Output the (x, y) coordinate of the center of the cell containing the given text.  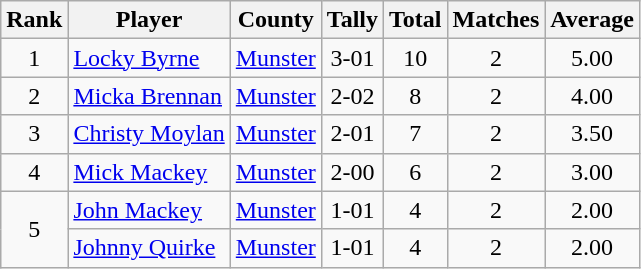
8 (416, 96)
3.00 (592, 172)
5.00 (592, 58)
Christy Moylan (149, 134)
4.00 (592, 96)
6 (416, 172)
Tally (352, 20)
Average (592, 20)
1 (34, 58)
John Mackey (149, 210)
2-02 (352, 96)
7 (416, 134)
3-01 (352, 58)
5 (34, 229)
Johnny Quirke (149, 248)
3.50 (592, 134)
Micka Brennan (149, 96)
10 (416, 58)
Total (416, 20)
Rank (34, 20)
2-01 (352, 134)
Player (149, 20)
2-00 (352, 172)
Locky Byrne (149, 58)
3 (34, 134)
County (276, 20)
Mick Mackey (149, 172)
Matches (496, 20)
